Extract the [X, Y] coordinate from the center of the cell holding the provided text.  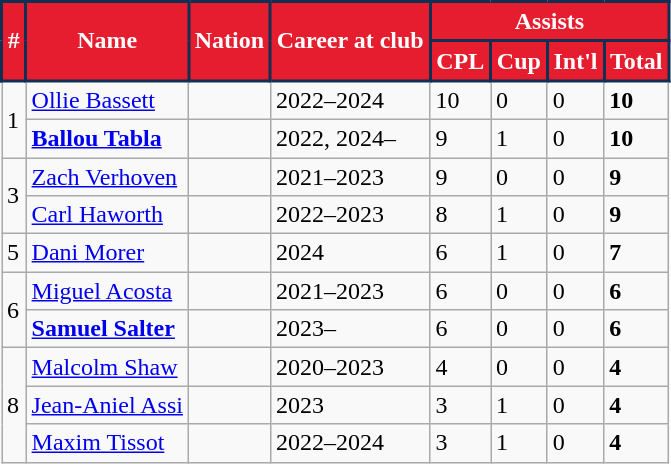
Assists [550, 22]
Name [107, 42]
2020–2023 [350, 367]
Cup [520, 61]
Malcolm Shaw [107, 367]
7 [636, 253]
2022–2023 [350, 215]
2024 [350, 253]
Jean-Aniel Assi [107, 405]
2022, 2024– [350, 138]
Maxim Tissot [107, 443]
CPL [460, 61]
Samuel Salter [107, 329]
2023– [350, 329]
Zach Verhoven [107, 177]
2023 [350, 405]
5 [14, 253]
Career at club [350, 42]
Int'l [576, 61]
Total [636, 61]
Miguel Acosta [107, 291]
Ollie Bassett [107, 100]
Ballou Tabla [107, 138]
Dani Morer [107, 253]
# [14, 42]
Carl Haworth [107, 215]
Nation [229, 42]
